Search for the cell housing the specified text and yield its (X, Y) center coordinate. 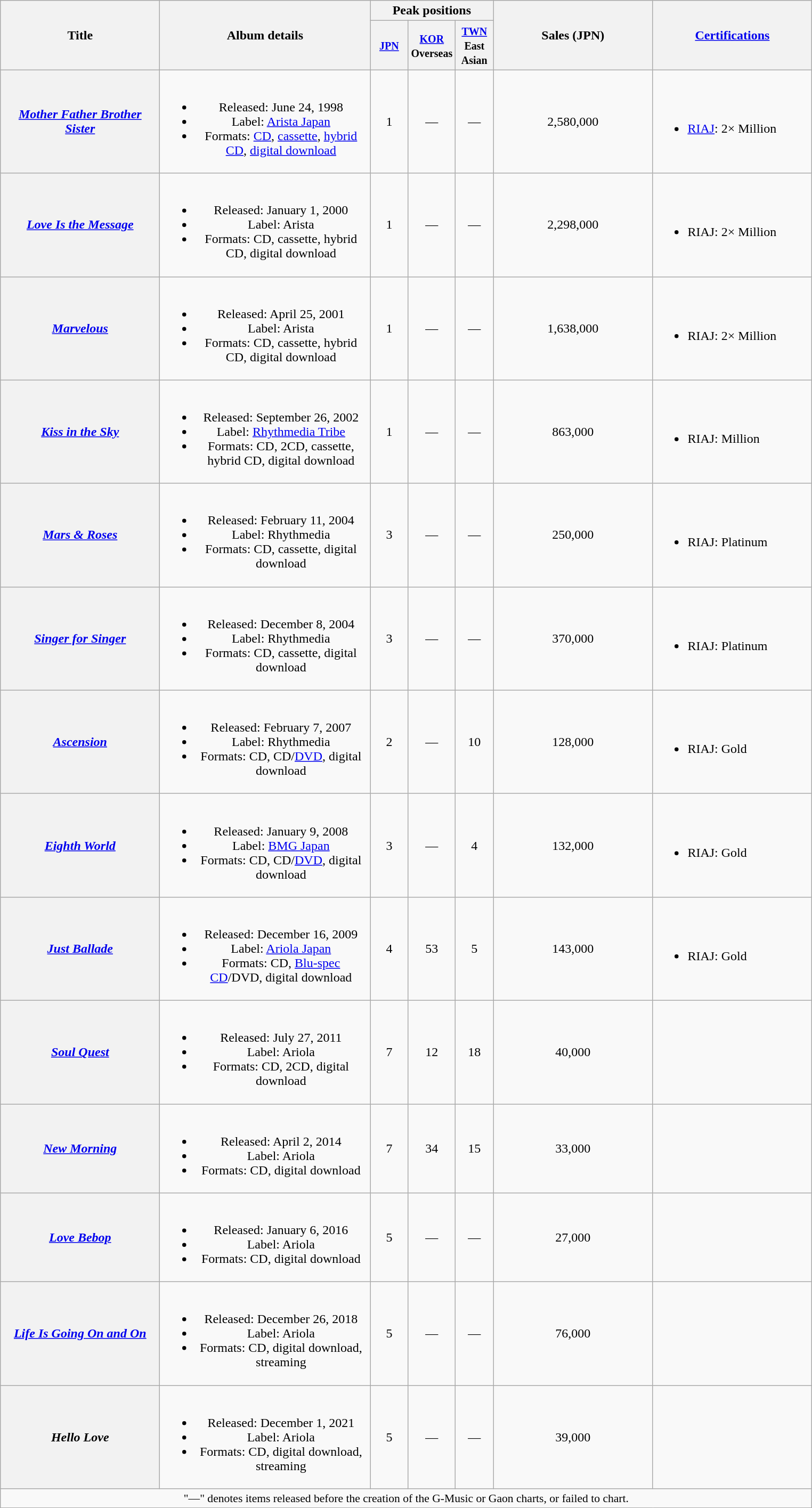
1,638,000 (573, 328)
Released: January 1, 2000Label: AristaFormats: CD, cassette, hybrid CD, digital download (265, 225)
Love Bebop (80, 1237)
53 (432, 948)
15 (474, 1149)
Just Ballade (80, 948)
34 (432, 1149)
Peak positions (432, 11)
76,000 (573, 1334)
10 (474, 742)
Released: January 9, 2008Label: BMG JapanFormats: CD, CD/DVD, digital download (265, 845)
128,000 (573, 742)
Released: February 7, 2007Label: RhythmediaFormats: CD, CD/DVD, digital download (265, 742)
2,580,000 (573, 121)
12 (432, 1052)
KOROverseas (432, 45)
370,000 (573, 638)
RIAJ: Million (732, 432)
Released: December 16, 2009Label: Ariola JapanFormats: CD, Blu-spec CD/DVD, digital download (265, 948)
New Morning (80, 1149)
39,000 (573, 1437)
Hello Love (80, 1437)
143,000 (573, 948)
Released: February 11, 2004Label: RhythmediaFormats: CD, cassette, digital download (265, 535)
Kiss in the Sky (80, 432)
33,000 (573, 1149)
863,000 (573, 432)
27,000 (573, 1237)
Eighth World (80, 845)
Released: January 6, 2016Label: AriolaFormats: CD, digital download (265, 1237)
2,298,000 (573, 225)
Released: December 26, 2018Label: AriolaFormats: CD, digital download, streaming (265, 1334)
Released: June 24, 1998Label: Arista JapanFormats: CD, cassette, hybrid CD, digital download (265, 121)
Marvelous (80, 328)
TWN East Asian (474, 45)
Life Is Going On and On (80, 1334)
Released: July 27, 2011Label: AriolaFormats: CD, 2CD, digital download (265, 1052)
"—" denotes items released before the creation of the G-Music or Gaon charts, or failed to chart. (406, 1498)
Certifications (732, 35)
JPN (389, 45)
Sales (JPN) (573, 35)
Mother Father Brother Sister (80, 121)
2 (389, 742)
Released: December 8, 2004Label: RhythmediaFormats: CD, cassette, digital download (265, 638)
Album details (265, 35)
Mars & Roses (80, 535)
Soul Quest (80, 1052)
18 (474, 1052)
250,000 (573, 535)
Love Is the Message (80, 225)
Singer for Singer (80, 638)
Released: April 2, 2014Label: AriolaFormats: CD, digital download (265, 1149)
40,000 (573, 1052)
Title (80, 35)
Released: September 26, 2002Label: Rhythmedia TribeFormats: CD, 2CD, cassette, hybrid CD, digital download (265, 432)
Released: December 1, 2021Label: AriolaFormats: CD, digital download, streaming (265, 1437)
Released: April 25, 2001Label: AristaFormats: CD, cassette, hybrid CD, digital download (265, 328)
132,000 (573, 845)
Ascension (80, 742)
